Search for the cell housing the specified text and yield its (X, Y) center coordinate. 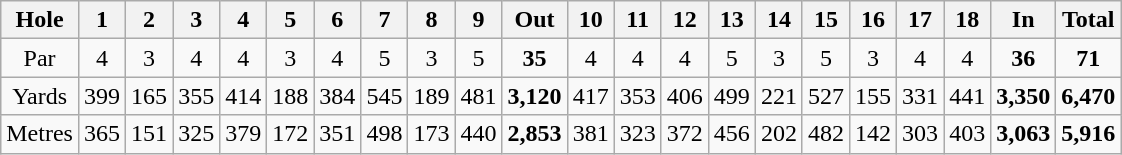
399 (102, 96)
189 (432, 96)
3,063 (1024, 134)
2,853 (534, 134)
8 (432, 20)
441 (968, 96)
331 (920, 96)
16 (872, 20)
384 (338, 96)
35 (534, 58)
Hole (40, 20)
Yards (40, 96)
482 (826, 134)
165 (150, 96)
6,470 (1088, 96)
325 (196, 134)
10 (590, 20)
545 (384, 96)
Out (534, 20)
173 (432, 134)
323 (638, 134)
188 (290, 96)
13 (732, 20)
In (1024, 20)
15 (826, 20)
1 (102, 20)
71 (1088, 58)
381 (590, 134)
2 (150, 20)
3,350 (1024, 96)
Metres (40, 134)
172 (290, 134)
351 (338, 134)
142 (872, 134)
365 (102, 134)
11 (638, 20)
Par (40, 58)
499 (732, 96)
221 (778, 96)
372 (684, 134)
417 (590, 96)
5,916 (1088, 134)
14 (778, 20)
527 (826, 96)
406 (684, 96)
7 (384, 20)
18 (968, 20)
202 (778, 134)
481 (478, 96)
9 (478, 20)
303 (920, 134)
498 (384, 134)
155 (872, 96)
355 (196, 96)
3,120 (534, 96)
379 (244, 134)
414 (244, 96)
17 (920, 20)
36 (1024, 58)
151 (150, 134)
456 (732, 134)
12 (684, 20)
353 (638, 96)
440 (478, 134)
Total (1088, 20)
6 (338, 20)
403 (968, 134)
